Provide the [x, y] coordinate of the cell's center where the given text is located.  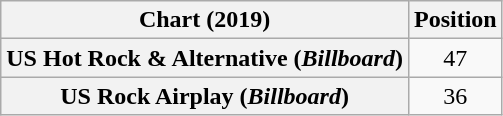
Position [455, 20]
US Hot Rock & Alternative (Billboard) [205, 58]
Chart (2019) [205, 20]
47 [455, 58]
36 [455, 96]
US Rock Airplay (Billboard) [205, 96]
